Capture the cell that displays the provided text and extract its [X, Y] central coordinate. 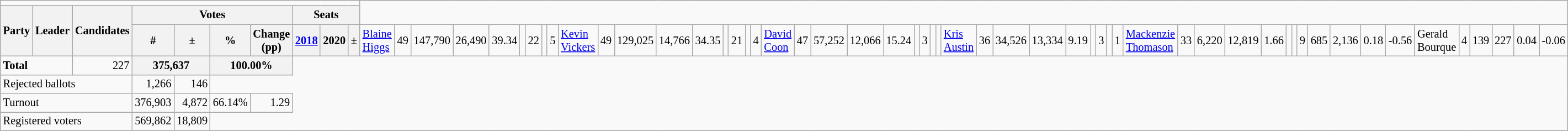
-0.56 [1400, 40]
Total [36, 65]
13,334 [1048, 40]
Registered voters [66, 121]
22 [534, 40]
6,220 [1210, 40]
129,025 [635, 40]
5 [552, 40]
David Coon [778, 40]
26,490 [471, 40]
% [231, 40]
Turnout [66, 103]
12,066 [865, 40]
9 [1303, 40]
100.00% [252, 65]
Seats [326, 15]
Party [17, 31]
34.35 [708, 40]
375,637 [171, 65]
685 [1319, 40]
Leader [52, 31]
0.04 [1527, 40]
33 [1186, 40]
1.66 [1274, 40]
1 [1118, 40]
47 [802, 40]
1.29 [272, 103]
376,903 [153, 103]
2,136 [1346, 40]
569,862 [153, 121]
21 [737, 40]
139 [1481, 40]
147,790 [432, 40]
Kevin Vickers [578, 40]
4,872 [192, 103]
1,266 [153, 84]
# [153, 40]
2018 [306, 40]
15.24 [899, 40]
Rejected ballots [66, 84]
39.34 [504, 40]
2020 [334, 40]
Votes [212, 15]
14,766 [674, 40]
-0.06 [1554, 40]
0.18 [1373, 40]
12,819 [1243, 40]
36 [985, 40]
57,252 [829, 40]
66.14% [231, 103]
Mackenzie Thomason [1150, 40]
Kris Austin [959, 40]
34,526 [1011, 40]
Gerald Bourque [1437, 40]
18,809 [192, 121]
146 [192, 84]
9.19 [1077, 40]
Candidates [102, 31]
Change (pp) [272, 40]
Blaine Higgs [378, 40]
